Find where the given text appears and provide that cell's center as (X, Y) coordinate. 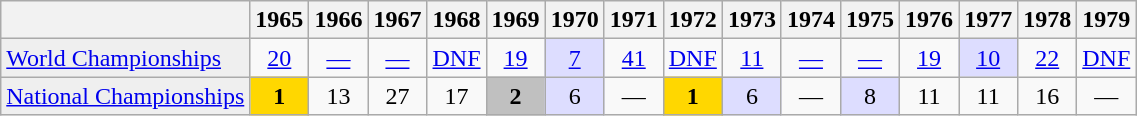
1978 (1048, 20)
1965 (280, 20)
1966 (338, 20)
National Championships (126, 96)
17 (456, 96)
1973 (752, 20)
1977 (988, 20)
27 (398, 96)
41 (634, 58)
1975 (870, 20)
13 (338, 96)
1968 (456, 20)
1971 (634, 20)
22 (1048, 58)
8 (870, 96)
16 (1048, 96)
1979 (1106, 20)
1974 (810, 20)
World Championships (126, 58)
1969 (516, 20)
1967 (398, 20)
7 (574, 58)
20 (280, 58)
10 (988, 58)
1976 (930, 20)
1970 (574, 20)
1972 (692, 20)
2 (516, 96)
